Output the (X, Y) coordinate of the center of the cell containing the given text.  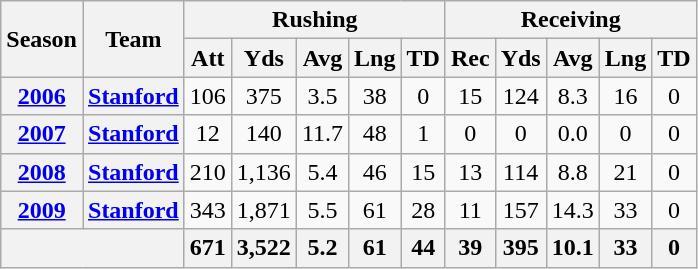
2007 (42, 134)
3,522 (264, 248)
28 (423, 210)
46 (375, 172)
5.4 (322, 172)
5.5 (322, 210)
10.1 (572, 248)
11 (470, 210)
1,136 (264, 172)
14.3 (572, 210)
8.3 (572, 96)
671 (208, 248)
8.8 (572, 172)
Season (42, 39)
44 (423, 248)
157 (520, 210)
39 (470, 248)
13 (470, 172)
38 (375, 96)
5.2 (322, 248)
1,871 (264, 210)
395 (520, 248)
0.0 (572, 134)
210 (208, 172)
21 (625, 172)
16 (625, 96)
106 (208, 96)
2008 (42, 172)
124 (520, 96)
2009 (42, 210)
12 (208, 134)
Receiving (570, 20)
114 (520, 172)
48 (375, 134)
140 (264, 134)
Rushing (314, 20)
11.7 (322, 134)
Rec (470, 58)
Att (208, 58)
2006 (42, 96)
Team (133, 39)
1 (423, 134)
375 (264, 96)
343 (208, 210)
3.5 (322, 96)
